Search for the cell housing the specified text and yield its (x, y) center coordinate. 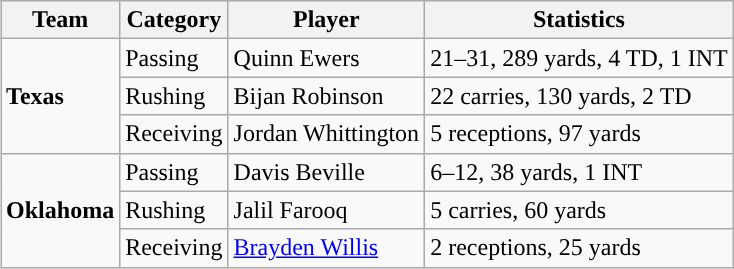
5 carries, 60 yards (580, 210)
22 carries, 130 yards, 2 TD (580, 96)
5 receptions, 97 yards (580, 134)
Jalil Farooq (326, 210)
6–12, 38 yards, 1 INT (580, 172)
Texas (60, 96)
Davis Beville (326, 172)
Player (326, 20)
Jordan Whittington (326, 134)
Oklahoma (60, 210)
Brayden Willis (326, 248)
Bijan Robinson (326, 96)
2 receptions, 25 yards (580, 248)
21–31, 289 yards, 4 TD, 1 INT (580, 58)
Quinn Ewers (326, 58)
Team (60, 20)
Category (174, 20)
Statistics (580, 20)
